Output the [x, y] coordinate of the center of the cell containing the given text.  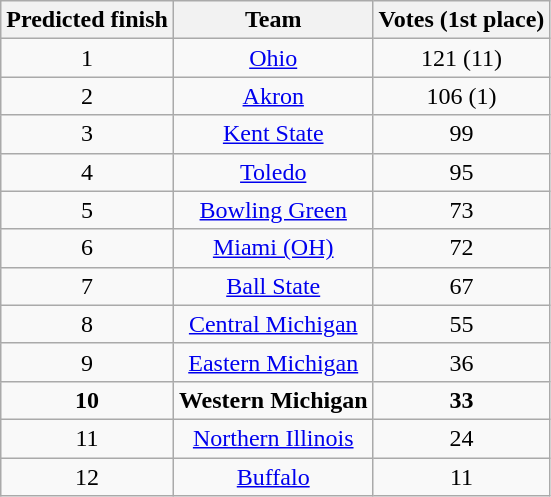
106 (1) [462, 96]
67 [462, 286]
99 [462, 134]
9 [88, 362]
Akron [273, 96]
Ohio [273, 58]
12 [88, 477]
2 [88, 96]
Bowling Green [273, 210]
Predicted finish [88, 20]
1 [88, 58]
8 [88, 324]
Team [273, 20]
36 [462, 362]
72 [462, 248]
4 [88, 172]
Votes (1st place) [462, 20]
Central Michigan [273, 324]
Western Michigan [273, 400]
Miami (OH) [273, 248]
24 [462, 438]
10 [88, 400]
55 [462, 324]
95 [462, 172]
Buffalo [273, 477]
121 (11) [462, 58]
7 [88, 286]
33 [462, 400]
Ball State [273, 286]
73 [462, 210]
6 [88, 248]
Toledo [273, 172]
Kent State [273, 134]
5 [88, 210]
Eastern Michigan [273, 362]
3 [88, 134]
Northern Illinois [273, 438]
